Return the [X, Y] coordinate for the center point of the cell that contains the specified text.  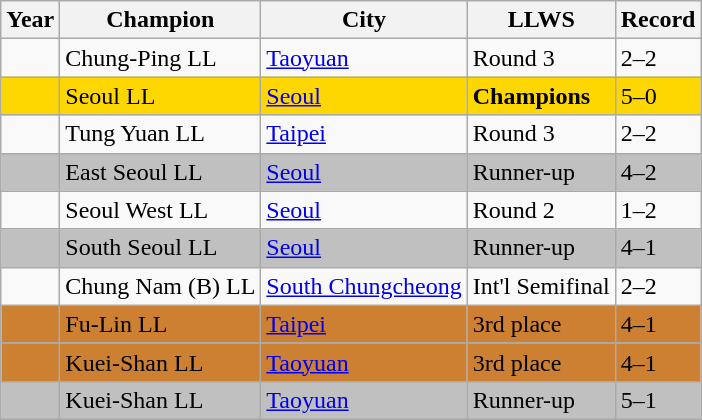
Seoul West LL [160, 210]
5–0 [658, 96]
Year [30, 20]
Round 2 [541, 210]
1–2 [658, 210]
Int'l Semifinal [541, 286]
City [364, 20]
East Seoul LL [160, 172]
Chung Nam (B) LL [160, 286]
Champion [160, 20]
4–2 [658, 172]
South Seoul LL [160, 248]
5–1 [658, 400]
Record [658, 20]
Seoul LL [160, 96]
Champions [541, 96]
South Chungcheong [364, 286]
Chung-Ping LL [160, 58]
Fu-Lin LL [160, 324]
LLWS [541, 20]
Tung Yuan LL [160, 134]
